Capture the cell that displays the provided text and extract its (x, y) central coordinate. 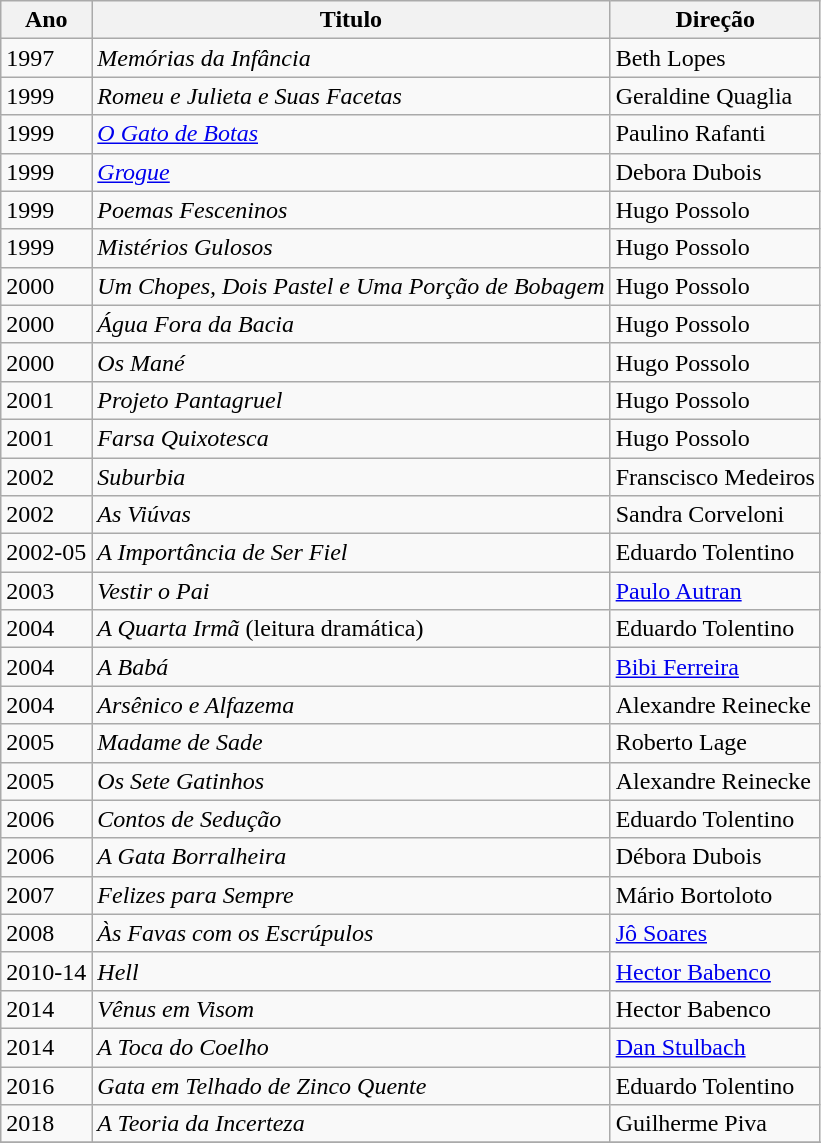
A Importância de Ser Fiel (351, 553)
Gata em Telhado de Zinco Quente (351, 1085)
Titulo (351, 20)
O Gato de Botas (351, 134)
Às Favas com os Escrúpulos (351, 933)
Franscisco Medeiros (715, 477)
Arsênico e Alfazema (351, 705)
A Gata Borralheira (351, 857)
Mário Bortoloto (715, 895)
Bibi Ferreira (715, 667)
Contos de Sedução (351, 819)
Beth Lopes (715, 58)
Vestir o Pai (351, 591)
Paulino Rafanti (715, 134)
Madame de Sade (351, 743)
Grogue (351, 172)
Os Sete Gatinhos (351, 781)
2003 (46, 591)
Direção (715, 20)
Projeto Pantagruel (351, 400)
Poemas Fesceninos (351, 210)
Mistérios Gulosos (351, 248)
Água Fora da Bacia (351, 324)
Debora Dubois (715, 172)
A Teoria da Incerteza (351, 1124)
Guilherme Piva (715, 1124)
2018 (46, 1124)
Vênus em Visom (351, 1009)
Um Chopes, Dois Pastel e Uma Porção de Bobagem (351, 286)
Dan Stulbach (715, 1047)
2008 (46, 933)
Memórias da Infância (351, 58)
A Toca do Coelho (351, 1047)
Paulo Autran (715, 591)
Jô Soares (715, 933)
A Babá (351, 667)
Romeu e Julieta e Suas Facetas (351, 96)
2016 (46, 1085)
Felizes para Sempre (351, 895)
2002-05 (46, 553)
2007 (46, 895)
Hell (351, 971)
Roberto Lage (715, 743)
1997 (46, 58)
2010-14 (46, 971)
Farsa Quixotesca (351, 438)
Os Mané (351, 362)
Débora Dubois (715, 857)
Ano (46, 20)
As Viúvas (351, 515)
Geraldine Quaglia (715, 96)
Suburbia (351, 477)
A Quarta Irmã (leitura dramática) (351, 629)
Sandra Corveloni (715, 515)
